Identify which cell holds the provided text, then report its (X, Y) central coordinate. 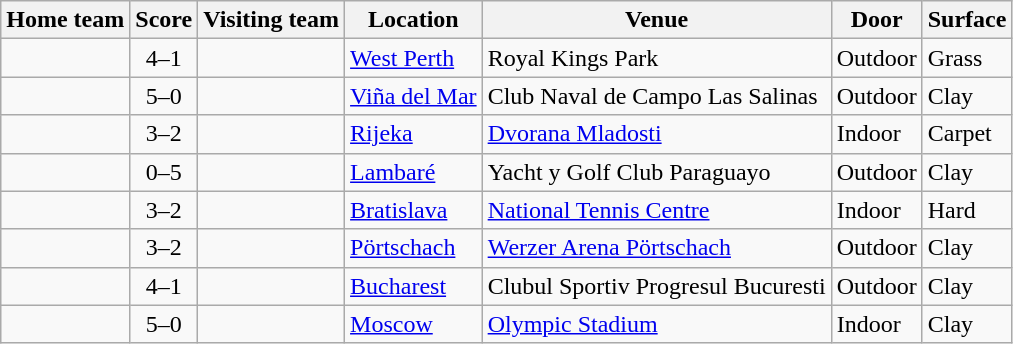
Pörtschach (414, 248)
Hard (967, 210)
Surface (967, 20)
Werzer Arena Pörtschach (656, 248)
Bucharest (414, 286)
National Tennis Centre (656, 210)
Venue (656, 20)
Visiting team (272, 20)
Location (414, 20)
Moscow (414, 324)
Door (876, 20)
Royal Kings Park (656, 58)
Olympic Stadium (656, 324)
Bratislava (414, 210)
Club Naval de Campo Las Salinas (656, 96)
Rijeka (414, 134)
West Perth (414, 58)
Yacht y Golf Club Paraguayo (656, 172)
Score (164, 20)
Viña del Mar (414, 96)
Home team (66, 20)
Carpet (967, 134)
Grass (967, 58)
Dvorana Mladosti (656, 134)
Lambaré (414, 172)
0–5 (164, 172)
Clubul Sportiv Progresul Bucuresti (656, 286)
